Pinpoint the cell where the given text exists, returning its (X, Y) midpoint coordinate. 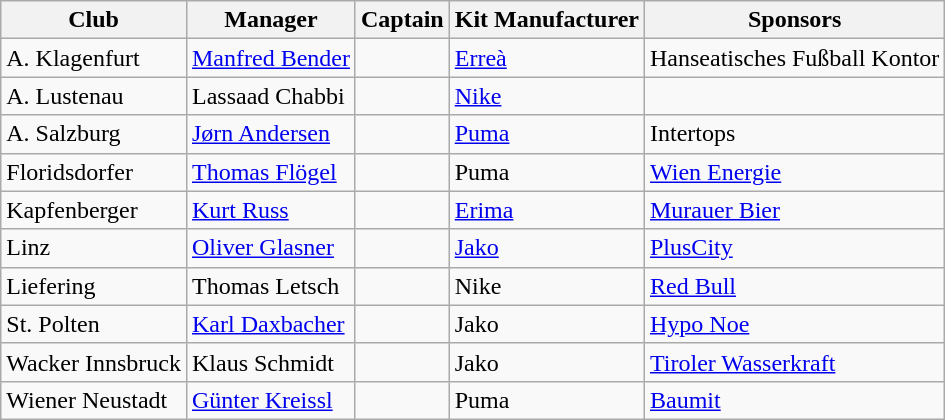
Jørn Andersen (270, 134)
Oliver Glasner (270, 248)
Wiener Neustadt (94, 400)
Klaus Schmidt (270, 362)
Tiroler Wasserkraft (794, 362)
A. Klagenfurt (94, 58)
Wien Energie (794, 172)
Thomas Letsch (270, 286)
Erima (546, 210)
Linz (94, 248)
St. Polten (94, 324)
Lassaad Chabbi (270, 96)
A. Lustenau (94, 96)
Karl Daxbacher (270, 324)
Red Bull (794, 286)
Kapfenberger (94, 210)
Hanseatisches Fußball Kontor (794, 58)
PlusCity (794, 248)
Kit Manufacturer (546, 20)
Club (94, 20)
Manager (270, 20)
Kurt Russ (270, 210)
Wacker Innsbruck (94, 362)
Liefering (94, 286)
Murauer Bier (794, 210)
Floridsdorfer (94, 172)
Intertops (794, 134)
Hypo Noe (794, 324)
Erreà (546, 58)
A. Salzburg (94, 134)
Günter Kreissl (270, 400)
Manfred Bender (270, 58)
Sponsors (794, 20)
Captain (402, 20)
Thomas Flögel (270, 172)
Baumit (794, 400)
